Output the (X, Y) coordinate of the center of the cell containing the given text.  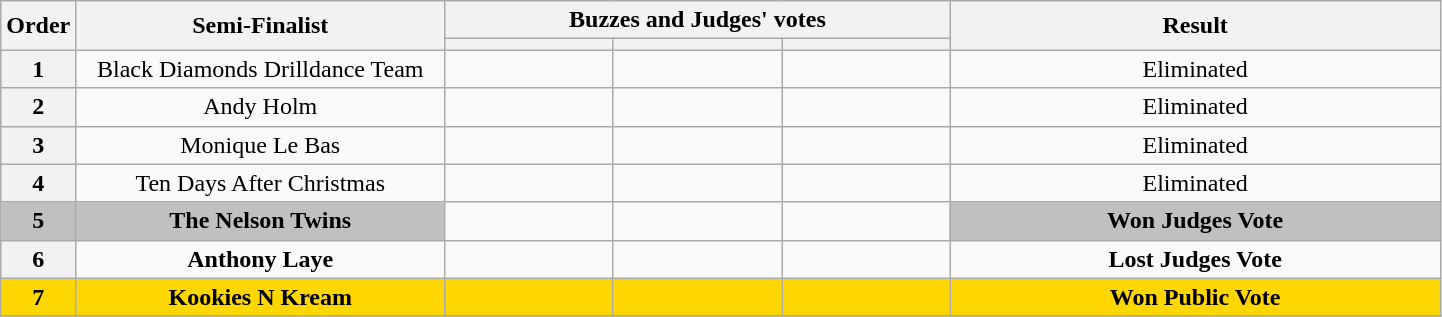
Anthony Laye (260, 259)
Result (1195, 26)
The Nelson Twins (260, 221)
6 (38, 259)
Lost Judges Vote (1195, 259)
Won Public Vote (1195, 297)
Buzzes and Judges' votes (698, 20)
7 (38, 297)
Andy Holm (260, 107)
Black Diamonds Drilldance Team (260, 69)
Kookies N Kream (260, 297)
2 (38, 107)
3 (38, 145)
Semi-Finalist (260, 26)
1 (38, 69)
Ten Days After Christmas (260, 183)
4 (38, 183)
Monique Le Bas (260, 145)
5 (38, 221)
Order (38, 26)
Won Judges Vote (1195, 221)
